Provide the [X, Y] coordinate of the cell's center where the given text is located.  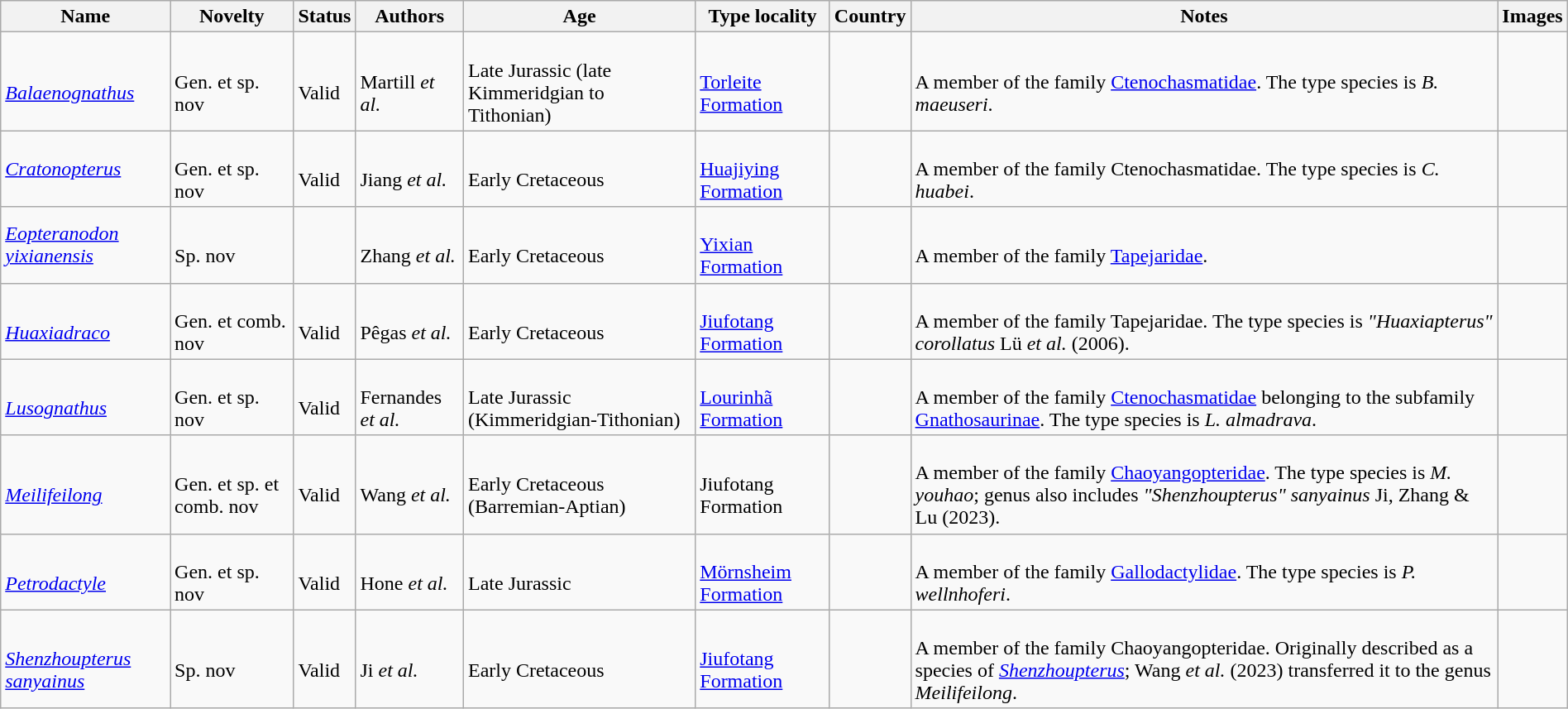
Hone et al. [409, 572]
Meilifeilong [86, 485]
A member of the family Tapejaridae. [1204, 245]
Torleite Formation [762, 81]
Early Cretaceous (Barremian-Aptian) [579, 485]
Petrodactyle [86, 572]
Late Jurassic [579, 572]
Wang et al. [409, 485]
A member of the family Tapejaridae. The type species is "Huaxiapterus" corollatus Lü et al. (2006). [1204, 321]
Country [870, 17]
Lourinhã Formation [762, 397]
Cratonopterus [86, 169]
Notes [1204, 17]
Images [1532, 17]
Eopteranodon yixianensis [86, 245]
A member of the family Chaoyangopteridae. The type species is M. youhao; genus also includes "Shenzhoupterus" sanyainus Ji, Zhang & Lu (2023). [1204, 485]
Mörnsheim Formation [762, 572]
Age [579, 17]
Fernandes et al. [409, 397]
Late Jurassic (Kimmeridgian-Tithonian) [579, 397]
Yixian Formation [762, 245]
Status [324, 17]
A member of the family Ctenochasmatidae belonging to the subfamily Gnathosaurinae. The type species is L. almadrava. [1204, 397]
Huaxiadraco [86, 321]
Zhang et al. [409, 245]
Jiang et al. [409, 169]
Name [86, 17]
Authors [409, 17]
Huajiying Formation [762, 169]
Lusognathus [86, 397]
Gen. et sp. et comb. nov [232, 485]
A member of the family Ctenochasmatidae. The type species is C. huabei. [1204, 169]
Type locality [762, 17]
Gen. et comb. nov [232, 321]
Martill et al. [409, 81]
A member of the family Gallodactylidae. The type species is P. wellnhoferi. [1204, 572]
Novelty [232, 17]
A member of the family Ctenochasmatidae. The type species is B. maeuseri. [1204, 81]
Balaenognathus [86, 81]
Shenzhoupterus sanyainus [86, 659]
Late Jurassic (late Kimmeridgian to Tithonian) [579, 81]
Pêgas et al. [409, 321]
Ji et al. [409, 659]
